Find where the given text appears and provide that cell's center as [X, Y] coordinate. 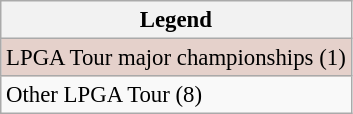
LPGA Tour major championships (1) [176, 58]
Legend [176, 20]
Other LPGA Tour (8) [176, 95]
